Provide the [x, y] coordinate of the cell's center where the given text is located.  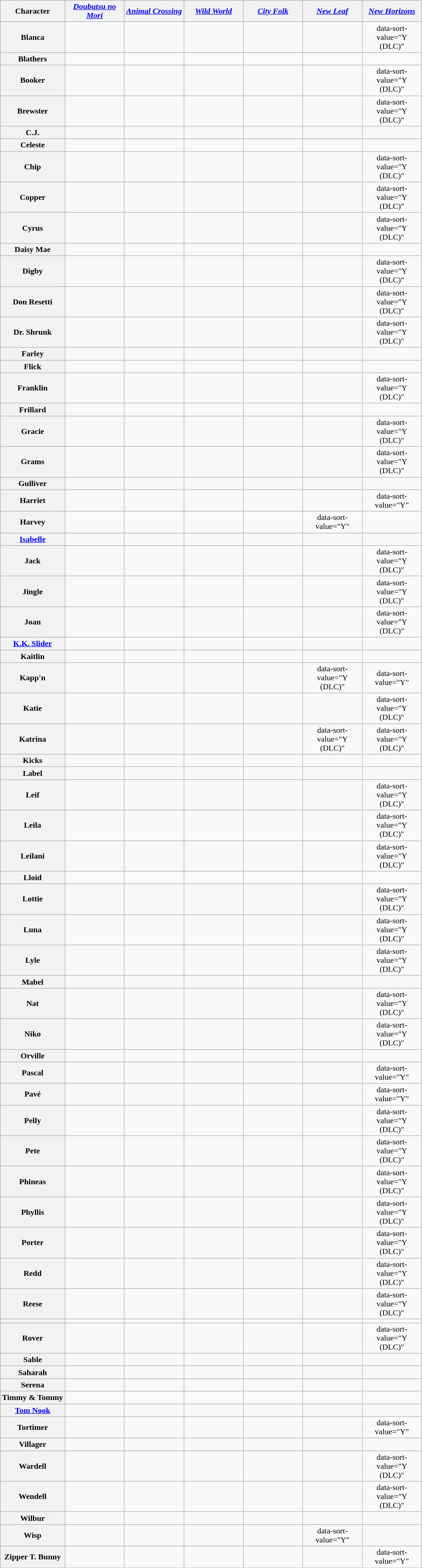
Pete [33, 1151]
Luna [33, 930]
Niko [33, 1034]
Leilani [33, 856]
Pavé [33, 1094]
Gulliver [33, 483]
K.K. Slider [33, 643]
Serena [33, 1385]
Blanca [33, 37]
Phineas [33, 1182]
Porter [33, 1243]
Katie [33, 708]
Wilbur [33, 1518]
Don Resetti [33, 301]
Leif [33, 795]
Mabel [33, 982]
Nat [33, 1003]
Chip [33, 167]
Kapp'n [33, 678]
Tom Nook [33, 1410]
Booker [33, 80]
Daisy Mae [33, 249]
Leila [33, 825]
Jingle [33, 591]
New Horizons [392, 11]
Wisp [33, 1535]
Wardell [33, 1466]
Pelly [33, 1120]
Tortimer [33, 1428]
Zipper T. Bunny [33, 1557]
Sable [33, 1360]
Kaitlin [33, 656]
Frillard [33, 410]
Harriet [33, 501]
Cyrus [33, 228]
Grams [33, 462]
Gracie [33, 431]
Digby [33, 271]
Flick [33, 367]
Phyllis [33, 1212]
Pascal [33, 1073]
Blathers [33, 59]
Lyle [33, 960]
Redd [33, 1273]
Jack [33, 561]
Isabelle [33, 539]
Lottie [33, 899]
Joan [33, 622]
City Folk [273, 11]
Timmy & Tommy [33, 1397]
Wendell [33, 1497]
Celeste [33, 145]
New Leaf [333, 11]
Harvey [33, 522]
Dr. Shrunk [33, 332]
C.J. [33, 132]
Character [33, 11]
Lloid [33, 877]
Kicks [33, 761]
Villager [33, 1444]
Brewster [33, 111]
Katrina [33, 739]
Orville [33, 1055]
Animal Crossing [154, 11]
Reese [33, 1304]
Franklin [33, 388]
Doubutsu no Mori [94, 11]
Wild World [214, 11]
Rover [33, 1338]
Label [33, 773]
Farley [33, 354]
Saharah [33, 1372]
Copper [33, 197]
